Search for the cell housing the specified text and yield its (X, Y) center coordinate. 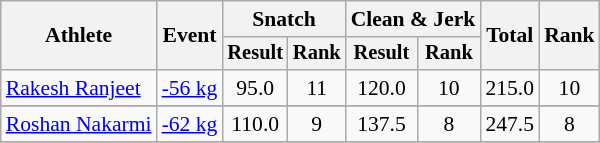
Roshan Nakarmi (79, 124)
120.0 (382, 88)
Snatch (284, 19)
137.5 (382, 124)
247.5 (510, 124)
9 (317, 124)
215.0 (510, 88)
95.0 (255, 88)
Total (510, 36)
Athlete (79, 36)
-56 kg (190, 88)
Rakesh Ranjeet (79, 88)
110.0 (255, 124)
Event (190, 36)
-62 kg (190, 124)
Clean & Jerk (414, 19)
11 (317, 88)
